Scan for the cell matching the given text and deliver its [X, Y] coordinate at center. 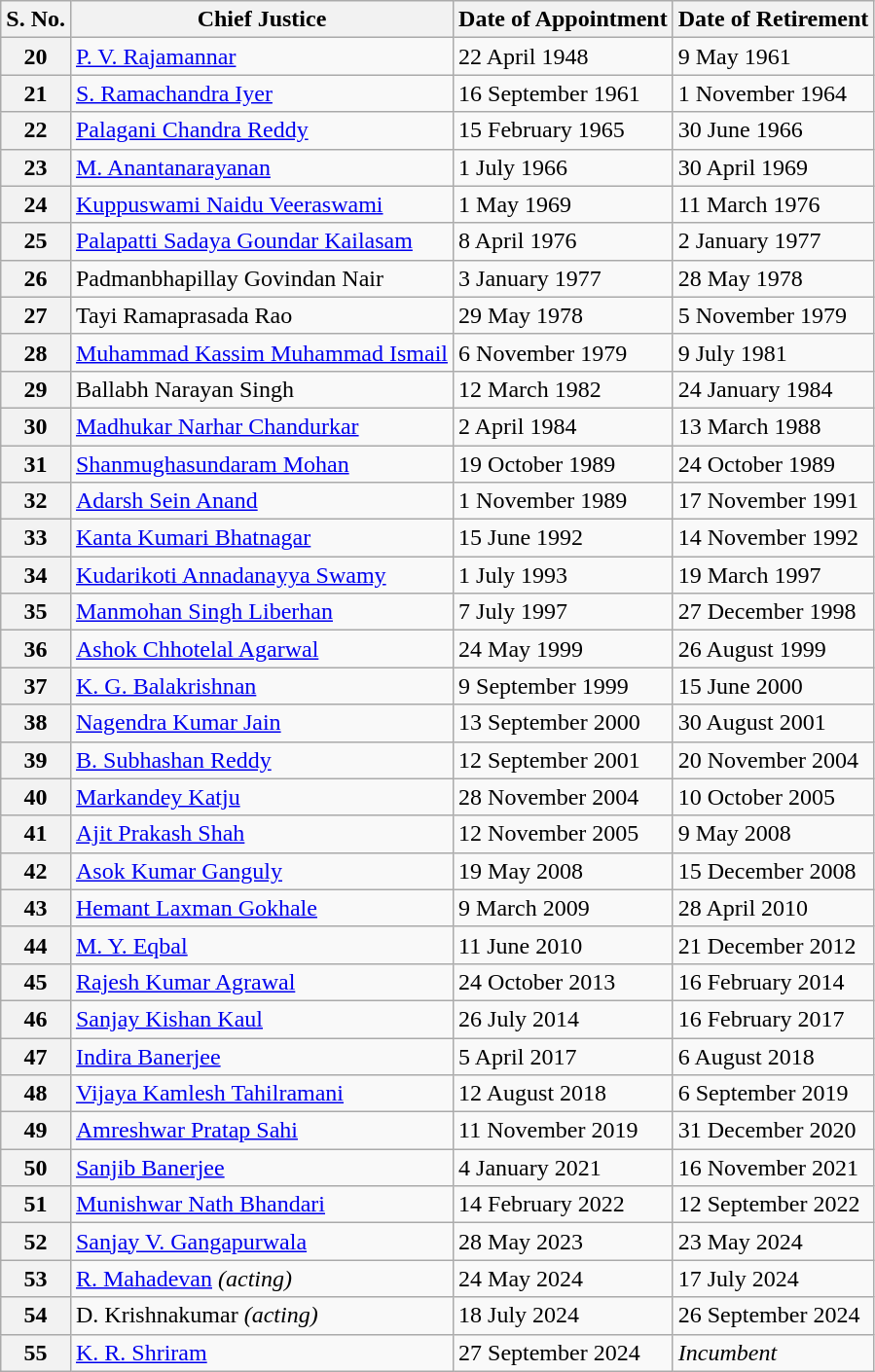
21 December 2012 [773, 945]
Sanjay Kishan Kaul [261, 1019]
26 [36, 278]
Palagani Chandra Reddy [261, 130]
28 May 2023 [564, 1242]
Indira Banerjee [261, 1056]
12 September 2022 [773, 1205]
42 [36, 871]
7 July 1997 [564, 612]
26 August 1999 [773, 649]
Date of Retirement [773, 19]
Vijaya Kamlesh Tahilramani [261, 1094]
32 [36, 501]
13 September 2000 [564, 723]
30 August 2001 [773, 723]
35 [36, 612]
51 [36, 1205]
9 March 2009 [564, 908]
19 October 1989 [564, 464]
22 [36, 130]
9 May 1961 [773, 56]
Munishwar Nath Bhandari [261, 1205]
43 [36, 908]
52 [36, 1242]
Kanta Kumari Bhatnagar [261, 538]
9 May 2008 [773, 834]
37 [36, 686]
29 [36, 389]
8 April 1976 [564, 241]
29 May 1978 [564, 315]
Sanjay V. Gangapurwala [261, 1242]
24 January 1984 [773, 389]
55 [36, 1353]
Shanmughasundaram Mohan [261, 464]
9 September 1999 [564, 686]
23 [36, 167]
M. Anantanarayanan [261, 167]
17 July 2024 [773, 1279]
1 July 1966 [564, 167]
Date of Appointment [564, 19]
33 [36, 538]
11 November 2019 [564, 1131]
12 March 1982 [564, 389]
26 September 2024 [773, 1316]
K. R. Shriram [261, 1353]
P. V. Rajamannar [261, 56]
1 November 1989 [564, 501]
Nagendra Kumar Jain [261, 723]
31 [36, 464]
16 September 1961 [564, 93]
1 July 1993 [564, 575]
14 November 1992 [773, 538]
25 [36, 241]
46 [36, 1019]
Chief Justice [261, 19]
9 July 1981 [773, 352]
B. Subhashan Reddy [261, 760]
5 November 1979 [773, 315]
16 November 2021 [773, 1168]
23 May 2024 [773, 1242]
15 December 2008 [773, 871]
27 [36, 315]
45 [36, 982]
28 May 1978 [773, 278]
Hemant Laxman Gokhale [261, 908]
Incumbent [773, 1353]
6 September 2019 [773, 1094]
Muhammad Kassim Muhammad Ismail [261, 352]
19 March 1997 [773, 575]
53 [36, 1279]
Ashok Chhotelal Agarwal [261, 649]
18 July 2024 [564, 1316]
16 February 2017 [773, 1019]
48 [36, 1094]
Madhukar Narhar Chandurkar [261, 426]
D. Krishnakumar (acting) [261, 1316]
M. Y. Eqbal [261, 945]
31 December 2020 [773, 1131]
24 May 2024 [564, 1279]
1 November 1964 [773, 93]
Adarsh Sein Anand [261, 501]
30 April 1969 [773, 167]
36 [36, 649]
Sanjib Banerjee [261, 1168]
1 May 1969 [564, 204]
26 July 2014 [564, 1019]
Tayi Ramaprasada Rao [261, 315]
15 June 2000 [773, 686]
3 January 1977 [564, 278]
24 October 1989 [773, 464]
Rajesh Kumar Agrawal [261, 982]
24 [36, 204]
S. No. [36, 19]
15 June 1992 [564, 538]
19 May 2008 [564, 871]
20 [36, 56]
Ajit Prakash Shah [261, 834]
12 November 2005 [564, 834]
11 June 2010 [564, 945]
Padmanbhapillay Govindan Nair [261, 278]
12 September 2001 [564, 760]
27 December 1998 [773, 612]
22 April 1948 [564, 56]
13 March 1988 [773, 426]
16 February 2014 [773, 982]
10 October 2005 [773, 797]
39 [36, 760]
34 [36, 575]
28 [36, 352]
28 November 2004 [564, 797]
47 [36, 1056]
24 May 1999 [564, 649]
2 January 1977 [773, 241]
R. Mahadevan (acting) [261, 1279]
14 February 2022 [564, 1205]
21 [36, 93]
17 November 1991 [773, 501]
30 June 1966 [773, 130]
4 January 2021 [564, 1168]
49 [36, 1131]
Palapatti Sadaya Goundar Kailasam [261, 241]
20 November 2004 [773, 760]
44 [36, 945]
27 September 2024 [564, 1353]
Asok Kumar Ganguly [261, 871]
15 February 1965 [564, 130]
12 August 2018 [564, 1094]
6 November 1979 [564, 352]
28 April 2010 [773, 908]
Manmohan Singh Liberhan [261, 612]
S. Ramachandra Iyer [261, 93]
38 [36, 723]
Kuppuswami Naidu Veeraswami [261, 204]
Kudarikoti Annadanayya Swamy [261, 575]
24 October 2013 [564, 982]
Ballabh Narayan Singh [261, 389]
54 [36, 1316]
41 [36, 834]
2 April 1984 [564, 426]
5 April 2017 [564, 1056]
11 March 1976 [773, 204]
K. G. Balakrishnan [261, 686]
50 [36, 1168]
6 August 2018 [773, 1056]
Markandey Katju [261, 797]
Amreshwar Pratap Sahi [261, 1131]
30 [36, 426]
40 [36, 797]
